Identify which cell holds the provided text, then report its (X, Y) central coordinate. 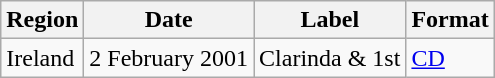
2 February 2001 (169, 58)
Format (450, 20)
Region (42, 20)
Label (330, 20)
Ireland (42, 58)
CD (450, 58)
Date (169, 20)
Clarinda & 1st (330, 58)
